Provide the (x, y) coordinate of the cell's center where the given text is located.  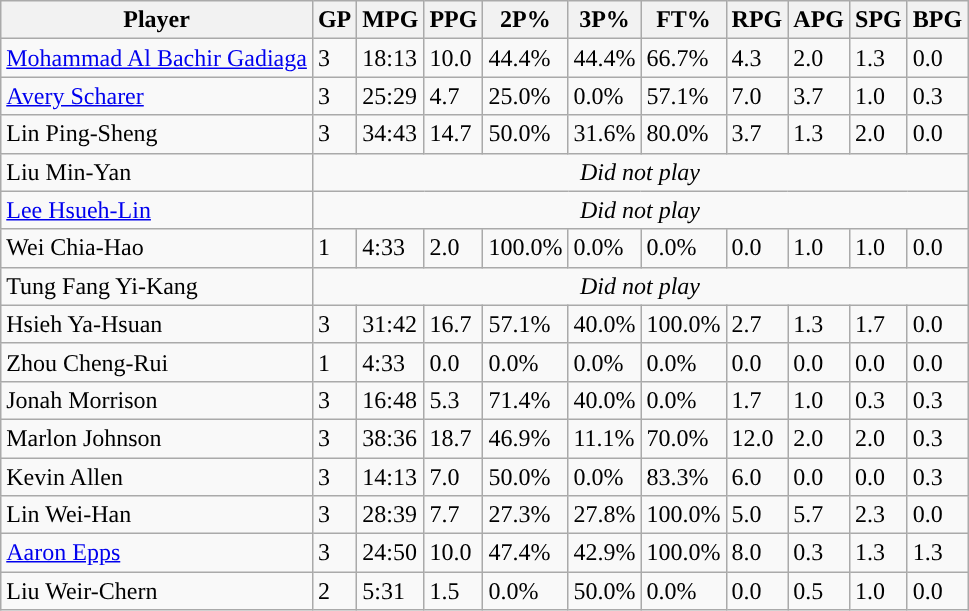
71.4% (526, 400)
Kevin Allen (157, 477)
6.0 (757, 477)
34:43 (390, 134)
Hsieh Ya-Hsuan (157, 324)
25:29 (390, 96)
14:13 (390, 477)
80.0% (684, 134)
Wei Chia-Hao (157, 248)
14.7 (454, 134)
28:39 (390, 515)
66.7% (684, 58)
Lin Wei-Han (157, 515)
38:36 (390, 438)
4.7 (454, 96)
25.0% (526, 96)
2 (334, 591)
8.0 (757, 553)
2P% (526, 20)
47.4% (526, 553)
12.0 (757, 438)
Liu Weir-Chern (157, 591)
Marlon Johnson (157, 438)
70.0% (684, 438)
5.7 (819, 515)
18:13 (390, 58)
2.3 (879, 515)
42.9% (604, 553)
27.3% (526, 515)
2.7 (757, 324)
Tung Fang Yi-Kang (157, 286)
APG (819, 20)
18.7 (454, 438)
7.7 (454, 515)
Lee Hsueh-Lin (157, 210)
5.3 (454, 400)
1.5 (454, 591)
24:50 (390, 553)
Liu Min-Yan (157, 172)
11.1% (604, 438)
PPG (454, 20)
Lin Ping-Sheng (157, 134)
16.7 (454, 324)
5.0 (757, 515)
3P% (604, 20)
Aaron Epps (157, 553)
27.8% (604, 515)
FT% (684, 20)
4.3 (757, 58)
Mohammad Al Bachir Gadiaga (157, 58)
0.5 (819, 591)
Zhou Cheng-Rui (157, 362)
16:48 (390, 400)
RPG (757, 20)
Jonah Morrison (157, 400)
MPG (390, 20)
31:42 (390, 324)
BPG (937, 20)
Avery Scharer (157, 96)
83.3% (684, 477)
GP (334, 20)
SPG (879, 20)
5:31 (390, 591)
Player (157, 20)
31.6% (604, 134)
46.9% (526, 438)
